Detect which cell encompasses the target text, then output its [X, Y] center coordinate. 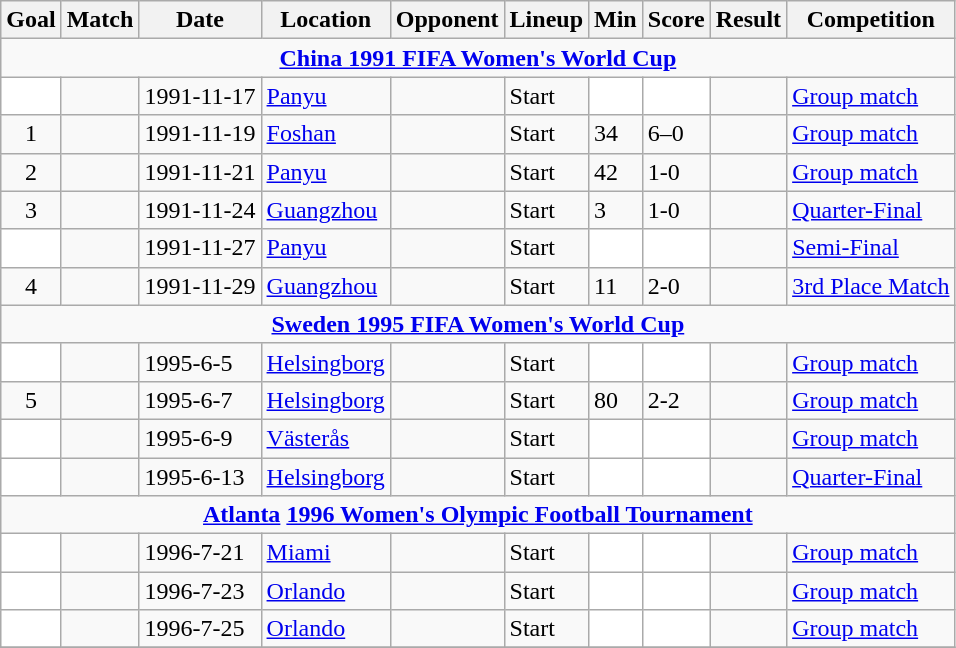
1991-11-19 [200, 134]
Atlanta 1996 Women's Olympic Football Tournament [478, 515]
Result [748, 20]
Västerås [326, 438]
1995-6-9 [200, 438]
Min [616, 20]
Miami [326, 553]
1996-7-23 [200, 591]
34 [616, 134]
Sweden 1995 FIFA Women's World Cup [478, 324]
Lineup [546, 20]
1995-6-13 [200, 477]
Match [100, 20]
42 [616, 172]
3rd Place Match [871, 286]
2-0 [676, 286]
6–0 [676, 134]
Semi-Final [871, 248]
2-2 [676, 400]
1991-11-27 [200, 248]
2 [31, 172]
Opponent [447, 20]
11 [616, 286]
1991-11-29 [200, 286]
Goal [31, 20]
China 1991 FIFA Women's World Cup [478, 58]
Date [200, 20]
Foshan [326, 134]
Competition [871, 20]
1996-7-21 [200, 553]
1 [31, 134]
4 [31, 286]
Score [676, 20]
Location [326, 20]
1991-11-17 [200, 96]
1995-6-7 [200, 400]
1996-7-25 [200, 629]
5 [31, 400]
1991-11-21 [200, 172]
80 [616, 400]
1995-6-5 [200, 362]
1991-11-24 [200, 210]
